Detect which cell encompasses the target text, then output its [x, y] center coordinate. 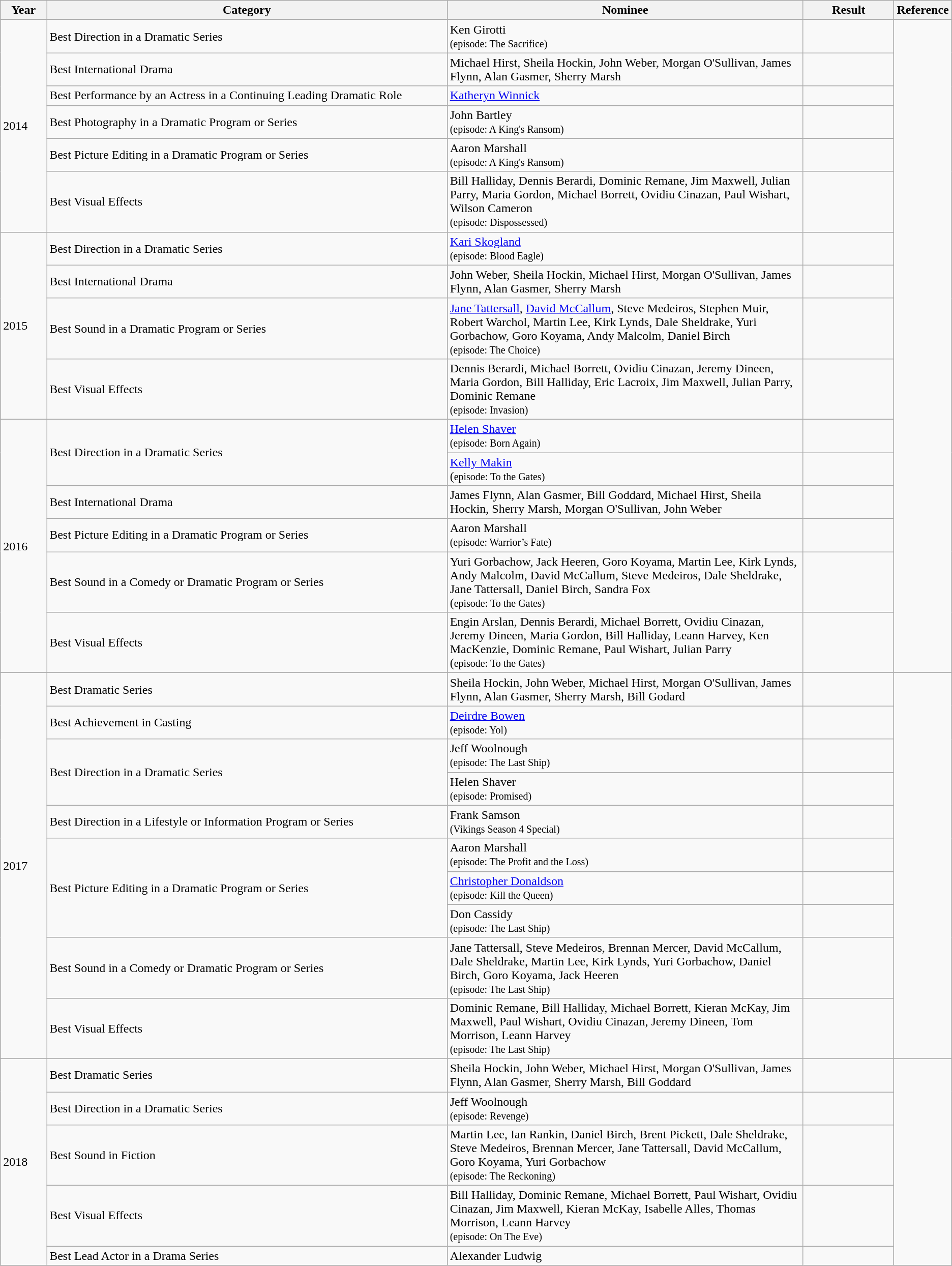
Year [23, 10]
Sheila Hockin, John Weber, Michael Hirst, Morgan O'Sullivan, James Flynn, Alan Gasmer, Sherry Marsh, Bill Godard [625, 690]
Best Lead Actor in a Drama Series [247, 1256]
Christopher Donaldson(episode: Kill the Queen) [625, 888]
John Bartley(episode: A King's Ransom) [625, 122]
Best Achievement in Casting [247, 722]
Best Photography in a Dramatic Program or Series [247, 122]
Jeff Woolnough(episode: The Last Ship) [625, 756]
Deirdre Bowen(episode: Yol) [625, 722]
Helen Shaver(episode: Born Again) [625, 435]
Sheila Hockin, John Weber, Michael Hirst, Morgan O'Sullivan, James Flynn, Alan Gasmer, Sherry Marsh, Bill Goddard [625, 1075]
John Weber, Sheila Hockin, Michael Hirst, Morgan O'Sullivan, James Flynn, Alan Gasmer, Sherry Marsh [625, 282]
Category [247, 10]
Best Sound in a Dramatic Program or Series [247, 329]
Best Sound in Fiction [247, 1156]
Don Cassidy(episode: The Last Ship) [625, 921]
2014 [23, 126]
Aaron Marshall(episode: The Profit and the Loss) [625, 855]
2016 [23, 546]
James Flynn, Alan Gasmer, Bill Goddard, Michael Hirst, Sheila Hockin, Sherry Marsh, Morgan O'Sullivan, John Weber [625, 503]
Aaron Marshall(episode: A King's Ransom) [625, 155]
Result [848, 10]
Best Performance by an Actress in a Continuing Leading Dramatic Role [247, 96]
Katheryn Winnick [625, 96]
Michael Hirst, Sheila Hockin, John Weber, Morgan O'Sullivan, James Flynn, Alan Gasmer, Sherry Marsh [625, 69]
Jeff Woolnough(episode: Revenge) [625, 1108]
Best Direction in a Lifestyle or Information Program or Series [247, 822]
Aaron Marshall(episode: Warrior’s Fate) [625, 535]
Helen Shaver(episode: Promised) [625, 788]
Reference [923, 10]
Kelly Makin(episode: To the Gates) [625, 469]
Alexander Ludwig [625, 1256]
2017 [23, 866]
Kari Skogland(episode: Blood Eagle) [625, 248]
Nominee [625, 10]
2018 [23, 1162]
2015 [23, 326]
Ken Girotti(episode: The Sacrifice) [625, 37]
Frank Samson(Vikings Season 4 Special) [625, 822]
